Locate the cell with the specified text and output its [x, y] center coordinate. 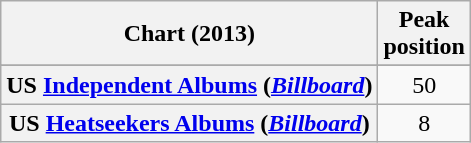
8 [424, 123]
US Independent Albums (Billboard) [190, 85]
50 [424, 85]
Chart (2013) [190, 34]
Peakposition [424, 34]
US Heatseekers Albums (Billboard) [190, 123]
